Scan for the cell matching the given text and deliver its [x, y] coordinate at center. 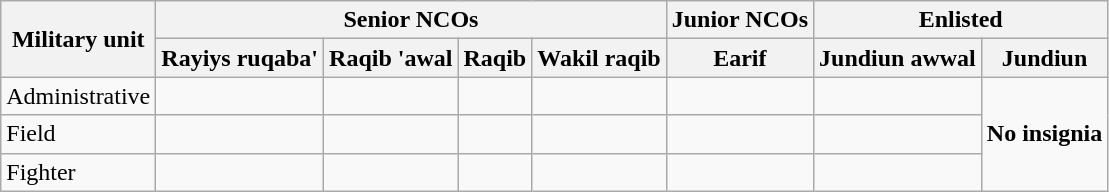
Field [78, 134]
Senior NCOs [411, 20]
Earif [740, 58]
Raqib 'awal [391, 58]
Raqib [495, 58]
Jundiun awwal [898, 58]
Junior NCOs [740, 20]
Fighter [78, 172]
Military unit [78, 39]
Enlisted [961, 20]
Administrative [78, 96]
Jundiun [1044, 58]
Wakil raqib [599, 58]
Rayiys ruqaba' [240, 58]
No insignia [1044, 134]
